Provide the [X, Y] coordinate of the cell's center where the given text is located.  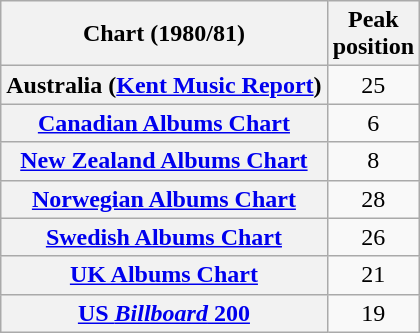
Australia (Kent Music Report) [164, 85]
Chart (1980/81) [164, 34]
UK Albums Chart [164, 275]
New Zealand Albums Chart [164, 161]
Swedish Albums Chart [164, 237]
6 [373, 123]
21 [373, 275]
Peakposition [373, 34]
Norwegian Albums Chart [164, 199]
26 [373, 237]
19 [373, 313]
Canadian Albums Chart [164, 123]
8 [373, 161]
US Billboard 200 [164, 313]
28 [373, 199]
25 [373, 85]
